Return the (X, Y) coordinate for the center point of the cell that contains the specified text.  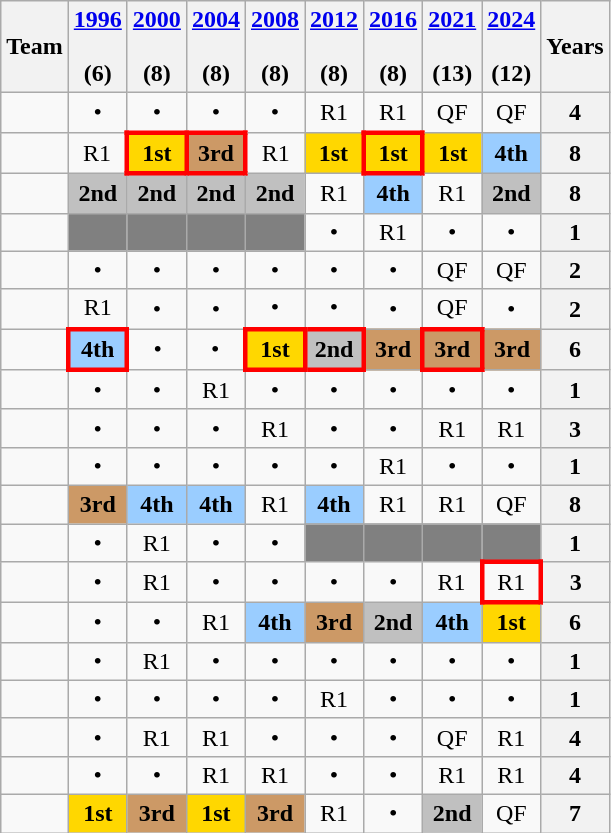
2021(13) (452, 47)
2024(12) (512, 47)
7 (575, 813)
2012(8) (334, 47)
2008(8) (274, 47)
Years (575, 47)
1996(6) (98, 47)
2004(8) (216, 47)
2000(8) (156, 47)
Team (35, 47)
2016(8) (394, 47)
